Pinpoint the cell where the given text exists, returning its (X, Y) midpoint coordinate. 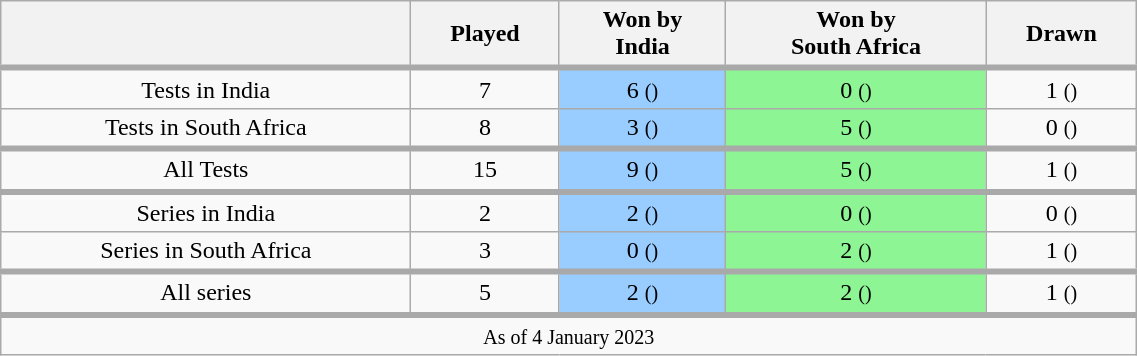
Won byIndia (642, 34)
Series in South Africa (206, 252)
Series in India (206, 211)
7 (485, 88)
All series (206, 294)
3 () (642, 128)
2 (485, 211)
15 (485, 170)
5 (485, 294)
6 () (642, 88)
9 () (642, 170)
Tests in India (206, 88)
Won bySouth Africa (856, 34)
All Tests (206, 170)
Played (485, 34)
8 (485, 128)
Drawn (1062, 34)
3 (485, 252)
Tests in South Africa (206, 128)
As of 4 January 2023 (569, 334)
